Search for the cell housing the specified text and yield its [X, Y] center coordinate. 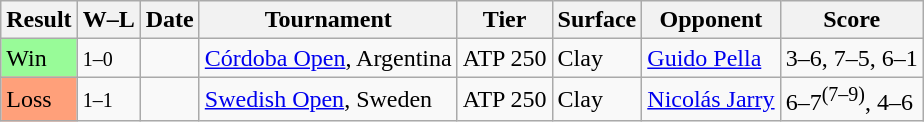
1–1 [108, 100]
Date [170, 20]
3–6, 7–5, 6–1 [852, 58]
Score [852, 20]
Surface [597, 20]
W–L [108, 20]
Guido Pella [711, 58]
Opponent [711, 20]
Win [39, 58]
Swedish Open, Sweden [328, 100]
Tier [504, 20]
6–7(7–9), 4–6 [852, 100]
1–0 [108, 58]
Result [39, 20]
Tournament [328, 20]
Córdoba Open, Argentina [328, 58]
Nicolás Jarry [711, 100]
Loss [39, 100]
